Pinpoint the cell where the given text exists, returning its (X, Y) midpoint coordinate. 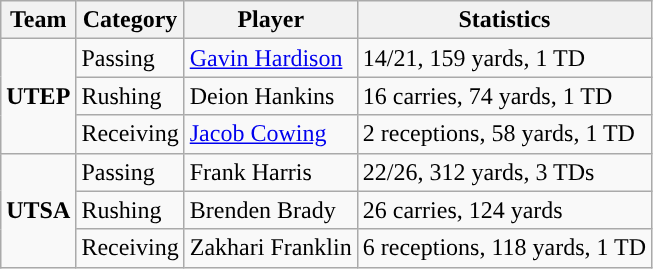
14/21, 159 yards, 1 TD (504, 58)
Jacob Cowing (270, 134)
26 carries, 124 yards (504, 210)
6 receptions, 118 yards, 1 TD (504, 248)
Brenden Brady (270, 210)
Statistics (504, 20)
2 receptions, 58 yards, 1 TD (504, 134)
Zakhari Franklin (270, 248)
Frank Harris (270, 172)
Player (270, 20)
Category (130, 20)
Deion Hankins (270, 96)
UTEP (38, 96)
UTSA (38, 210)
Gavin Hardison (270, 58)
Team (38, 20)
22/26, 312 yards, 3 TDs (504, 172)
16 carries, 74 yards, 1 TD (504, 96)
